Scan for the cell matching the given text and deliver its (x, y) coordinate at center. 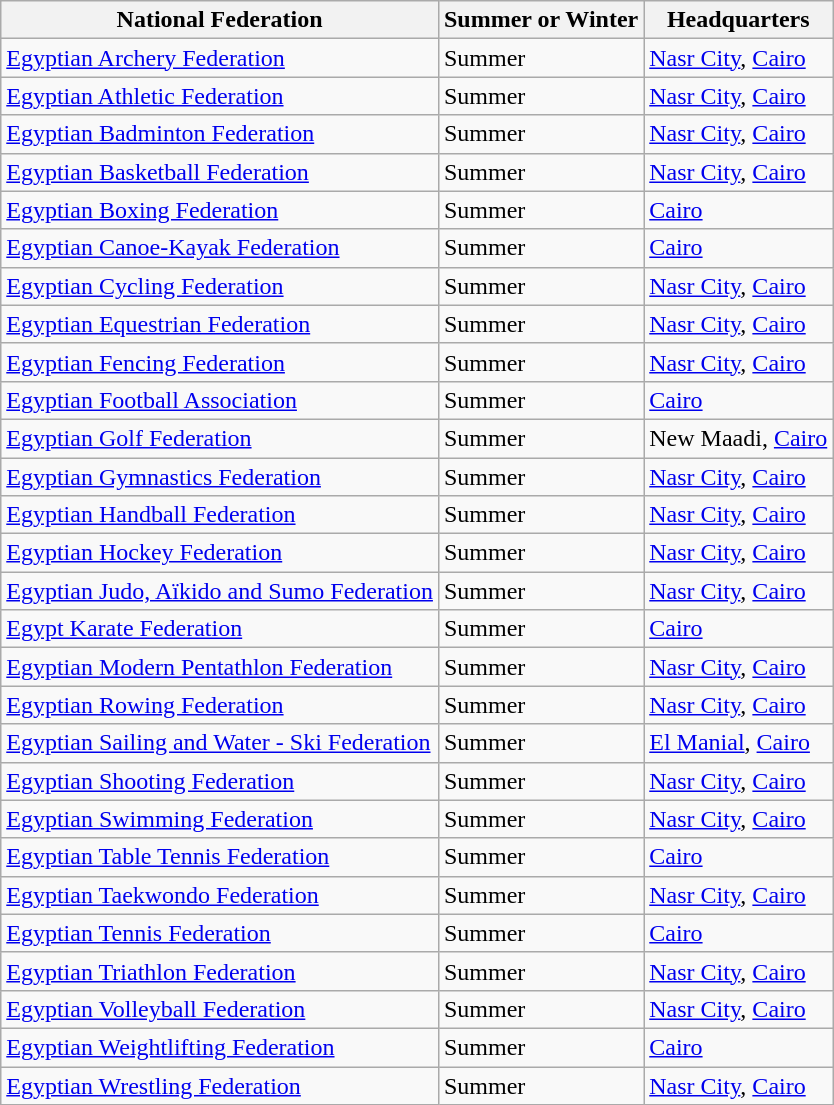
National Federation (220, 20)
Egyptian Gymnastics Federation (220, 477)
Egyptian Football Association (220, 400)
Egyptian Hockey Federation (220, 553)
Summer or Winter (540, 20)
Egyptian Volleyball Federation (220, 1009)
Egyptian Fencing Federation (220, 362)
Egyptian Taekwondo Federation (220, 895)
Egyptian Shooting Federation (220, 781)
Egyptian Equestrian Federation (220, 324)
Egyptian Golf Federation (220, 438)
Egyptian Table Tennis Federation (220, 857)
Egyptian Badminton Federation (220, 134)
Egyptian Cycling Federation (220, 286)
Egyptian Weightlifting Federation (220, 1047)
Egypt Karate Federation (220, 629)
Egyptian Basketball Federation (220, 172)
Headquarters (738, 20)
Egyptian Canoe-Kayak Federation (220, 248)
Egyptian Rowing Federation (220, 705)
Egyptian Tennis Federation (220, 933)
Egyptian Swimming Federation (220, 819)
Egyptian Triathlon Federation (220, 971)
El Manial, Cairo (738, 743)
Egyptian Athletic Federation (220, 96)
Egyptian Archery Federation (220, 58)
Egyptian Handball Federation (220, 515)
Egyptian Sailing and Water - Ski Federation (220, 743)
Egyptian Judo, Aïkido and Sumo Federation (220, 591)
Egyptian Boxing Federation (220, 210)
Egyptian Wrestling Federation (220, 1085)
New Maadi, Cairo (738, 438)
Egyptian Modern Pentathlon Federation (220, 667)
